Output the [x, y] coordinate of the center of the cell containing the given text.  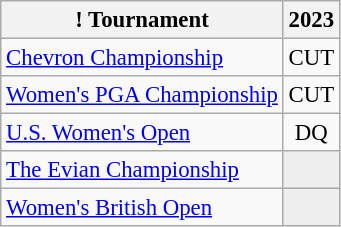
! Tournament [142, 20]
Chevron Championship [142, 58]
The Evian Championship [142, 170]
2023 [311, 20]
DQ [311, 133]
Women's PGA Championship [142, 95]
U.S. Women's Open [142, 133]
Women's British Open [142, 208]
